Return [x, y] of the center of cell containing provided text 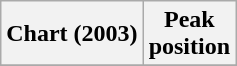
Chart (2003) [72, 34]
Peak position [189, 34]
